For the text-containing cell, return its midpoint in [X, Y] coordinate format. 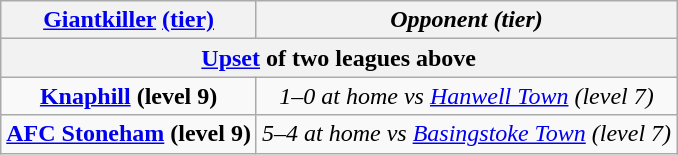
Upset of two leagues above [339, 58]
Giantkiller (tier) [129, 20]
1–0 at home vs Hanwell Town (level 7) [466, 96]
Knaphill (level 9) [129, 96]
5–4 at home vs Basingstoke Town (level 7) [466, 134]
AFC Stoneham (level 9) [129, 134]
Opponent (tier) [466, 20]
